Capture the cell that displays the provided text and extract its (X, Y) central coordinate. 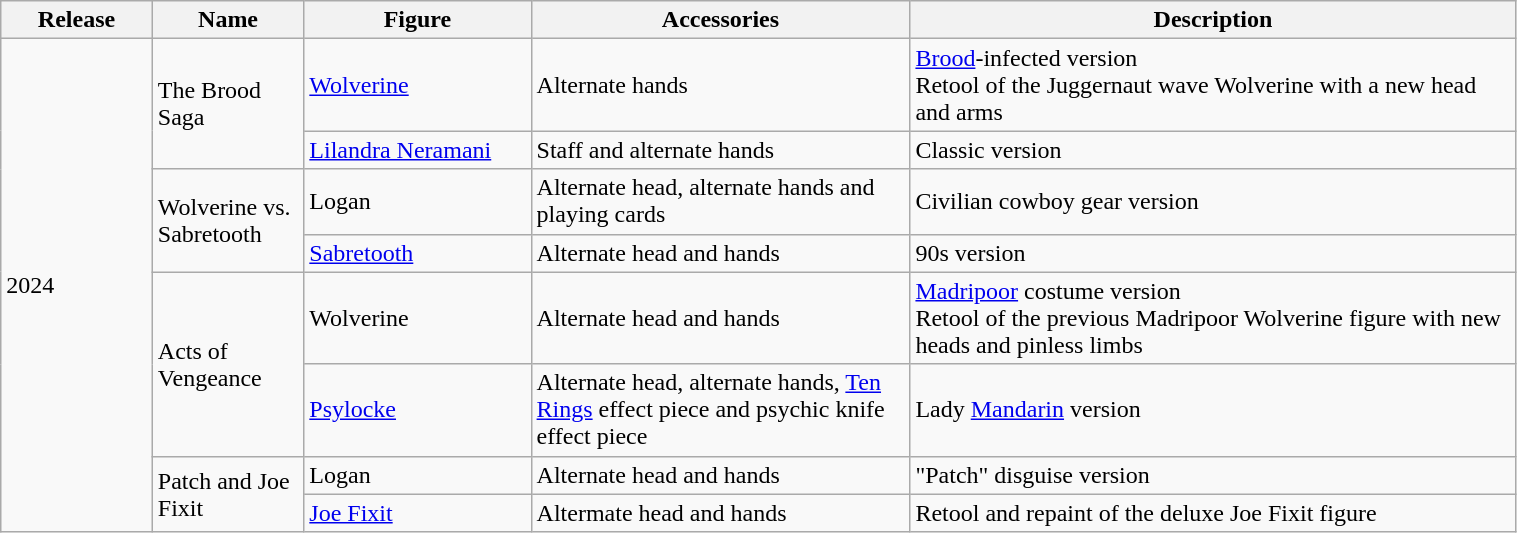
Patch and Joe Fixit (228, 494)
Classic version (1213, 150)
2024 (77, 286)
Figure (418, 20)
Joe Fixit (418, 513)
Brood-infected versionRetool of the Juggernaut wave Wolverine with a new head and arms (1213, 85)
Altermate head and hands (720, 513)
Alternate hands (720, 85)
Lady Mandarin version (1213, 410)
Staff and alternate hands (720, 150)
Civilian cowboy gear version (1213, 202)
Alternate head, alternate hands and playing cards (720, 202)
Sabretooth (418, 253)
Release (77, 20)
Wolverine vs. Sabretooth (228, 220)
Acts of Vengeance (228, 364)
Madripoor costume versionRetool of the previous Madripoor Wolverine figure with new heads and pinless limbs (1213, 318)
Description (1213, 20)
The Brood Saga (228, 104)
90s version (1213, 253)
Name (228, 20)
Lilandra Neramani (418, 150)
Accessories (720, 20)
Retool and repaint of the deluxe Joe Fixit figure (1213, 513)
Psylocke (418, 410)
Alternate head, alternate hands, Ten Rings effect piece and psychic knife effect piece (720, 410)
"Patch" disguise version (1213, 475)
